Extract the [x, y] coordinate from the center of the cell holding the provided text.  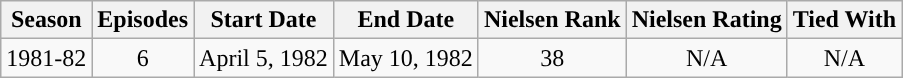
April 5, 1982 [264, 58]
Nielsen Rank [552, 20]
Tied With [844, 20]
Start Date [264, 20]
38 [552, 58]
Episodes [143, 20]
1981-82 [46, 58]
May 10, 1982 [406, 58]
End Date [406, 20]
6 [143, 58]
Nielsen Rating [706, 20]
Season [46, 20]
